Return the [X, Y] coordinate for the center point of the cell that contains the specified text.  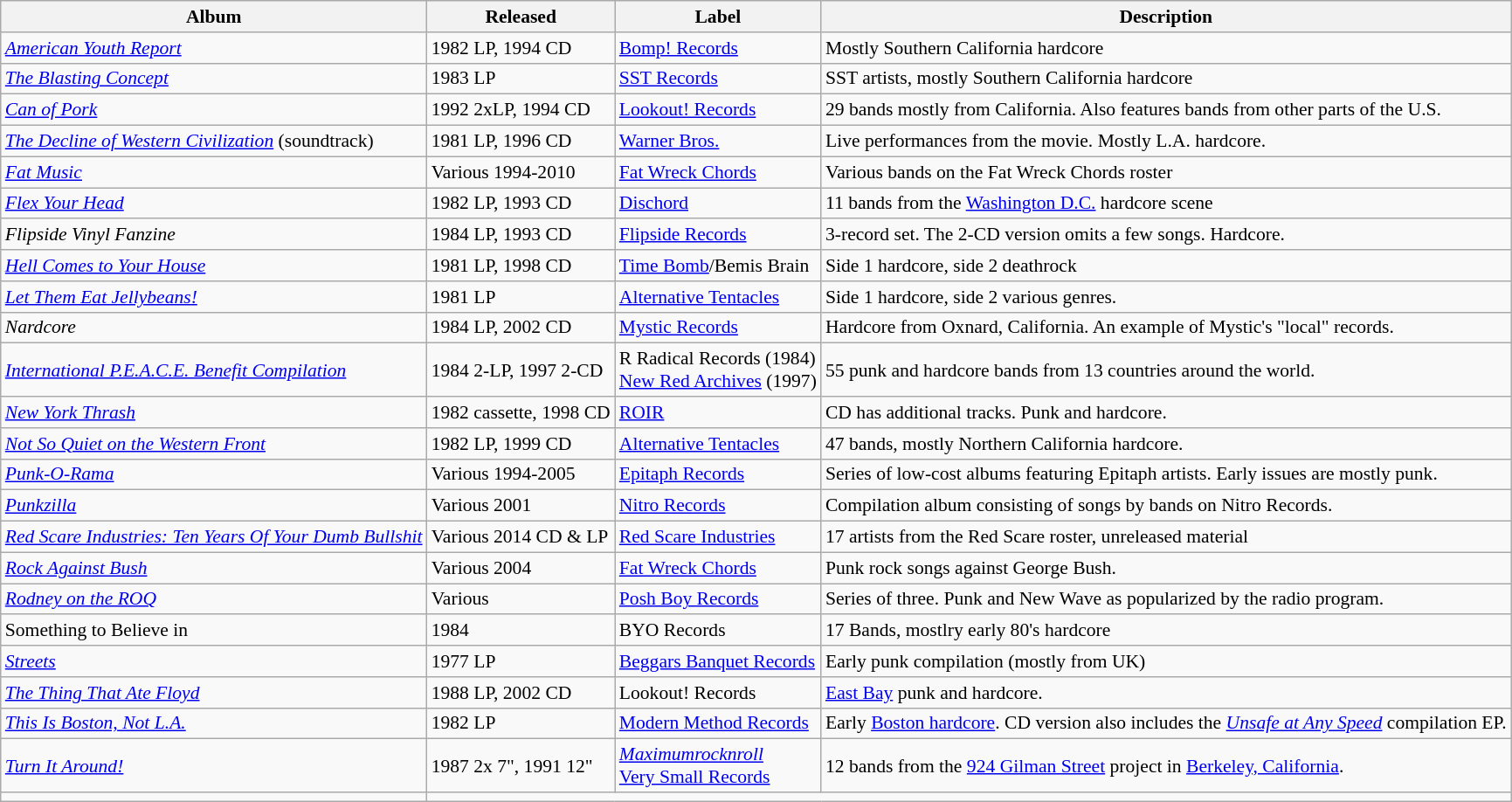
Released [521, 17]
1988 LP, 2002 CD [521, 693]
Label [718, 17]
Punk rock songs against George Bush. [1166, 568]
Punk-O-Rama [214, 474]
Mystic Records [718, 328]
Various 2014 CD & LP [521, 537]
SST artists, mostly Southern California hardcore [1166, 79]
1984 [521, 631]
Modern Method Records [718, 723]
Side 1 hardcore, side 2 deathrock [1166, 266]
Live performances from the movie. Mostly L.A. hardcore. [1166, 142]
12 bands from the 924 Gilman Street project in Berkeley, California. [1166, 765]
1984 LP, 1993 CD [521, 235]
Red Scare Industries: Ten Years Of Your Dumb Bullshit [214, 537]
1981 LP [521, 297]
Hell Comes to Your House [214, 266]
1982 LP, 1999 CD [521, 444]
1982 LP, 1994 CD [521, 48]
1992 2xLP, 1994 CD [521, 110]
Rock Against Bush [214, 568]
1982 LP, 1993 CD [521, 204]
Description [1166, 17]
Can of Pork [214, 110]
1987 2x 7", 1991 12" [521, 765]
Fat Music [214, 172]
1984 LP, 2002 CD [521, 328]
1982 LP [521, 723]
Nitro Records [718, 506]
Punkzilla [214, 506]
American Youth Report [214, 48]
Turn It Around! [214, 765]
The Blasting Concept [214, 79]
Dischord [718, 204]
Hardcore from Oxnard, California. An example of Mystic's "local" records. [1166, 328]
Beggars Banquet Records [718, 661]
Compilation album consisting of songs by bands on Nitro Records. [1166, 506]
Album [214, 17]
11 bands from the Washington D.C. hardcore scene [1166, 204]
1982 cassette, 1998 CD [521, 412]
1981 LP, 1996 CD [521, 142]
International P.E.A.C.E. Benefit Compilation [214, 370]
Early Boston hardcore. CD version also includes the Unsafe at Any Speed compilation EP. [1166, 723]
29 bands mostly from California. Also features bands from other parts of the U.S. [1166, 110]
Flex Your Head [214, 204]
Let Them Eat Jellybeans! [214, 297]
Rodney on the ROQ [214, 599]
3-record set. The 2-CD version omits a few songs. Hardcore. [1166, 235]
MaximumrocknrollVery Small Records [718, 765]
Streets [214, 661]
1984 2-LP, 1997 2-CD [521, 370]
55 punk and hardcore bands from 13 countries around the world. [1166, 370]
1983 LP [521, 79]
17 Bands, mostlry early 80's hardcore [1166, 631]
Early punk compilation (mostly from UK) [1166, 661]
Various 2004 [521, 568]
New York Thrash [214, 412]
Various 2001 [521, 506]
Bomp! Records [718, 48]
Series of three. Punk and New Wave as popularized by the radio program. [1166, 599]
Flipside Records [718, 235]
Various bands on the Fat Wreck Chords roster [1166, 172]
Various 1994-2005 [521, 474]
The Decline of Western Civilization (soundtrack) [214, 142]
This Is Boston, Not L.A. [214, 723]
Various 1994-2010 [521, 172]
1977 LP [521, 661]
ROIR [718, 412]
Side 1 hardcore, side 2 various genres. [1166, 297]
Various [521, 599]
Warner Bros. [718, 142]
1981 LP, 1998 CD [521, 266]
SST Records [718, 79]
Flipside Vinyl Fanzine [214, 235]
BYO Records [718, 631]
The Thing That Ate Floyd [214, 693]
CD has additional tracks. Punk and hardcore. [1166, 412]
Series of low-cost albums featuring Epitaph artists. Early issues are mostly punk. [1166, 474]
Mostly Southern California hardcore [1166, 48]
Red Scare Industries [718, 537]
R Radical Records (1984)New Red Archives (1997) [718, 370]
Nardcore [214, 328]
47 bands, mostly Northern California hardcore. [1166, 444]
Posh Boy Records [718, 599]
Something to Believe in [214, 631]
Not So Quiet on the Western Front [214, 444]
Time Bomb/Bemis Brain [718, 266]
Epitaph Records [718, 474]
East Bay punk and hardcore. [1166, 693]
17 artists from the Red Scare roster, unreleased material [1166, 537]
